Return (X, Y) of the center of cell containing provided text 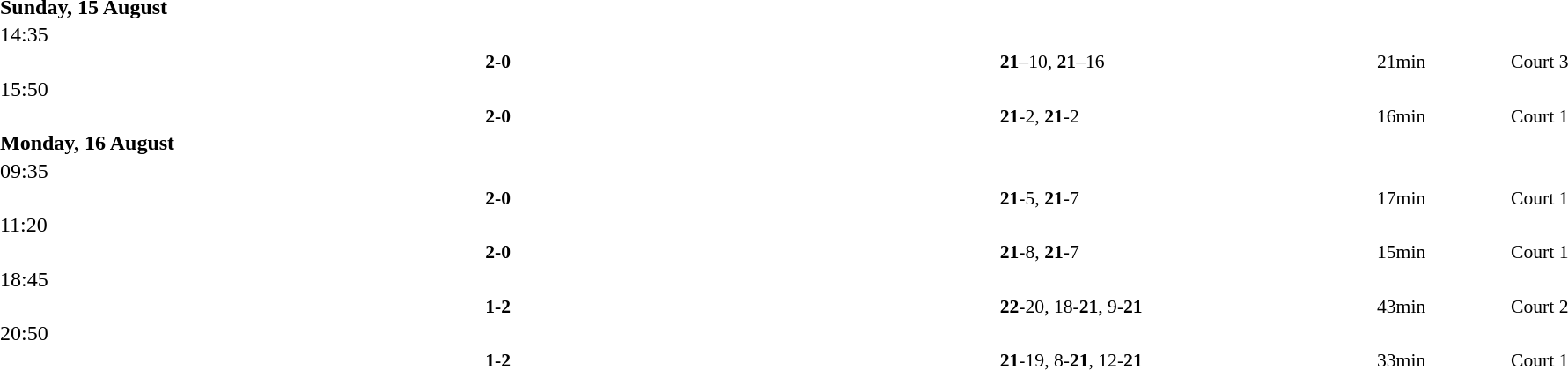
22-20, 18-21, 9-21 (1187, 307)
21-2, 21-2 (1187, 116)
21-8, 21-7 (1187, 252)
21-5, 21-7 (1187, 197)
15min (1442, 252)
17min (1442, 197)
21min (1442, 62)
21–10, 21–16 (1187, 62)
43min (1442, 307)
16min (1442, 116)
1-2 (498, 307)
